Detect which cell encompasses the target text, then output its [x, y] center coordinate. 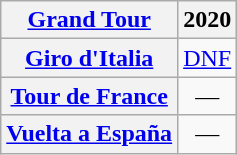
Tour de France [90, 96]
Giro d'Italia [90, 58]
Vuelta a España [90, 134]
Grand Tour [90, 20]
2020 [208, 20]
DNF [208, 58]
